Search for the cell housing the specified text and yield its (x, y) center coordinate. 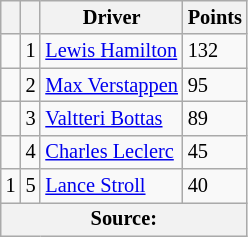
Lance Stroll (111, 186)
45 (215, 152)
Valtteri Bottas (111, 118)
95 (215, 85)
3 (31, 118)
Points (215, 17)
Charles Leclerc (111, 152)
Lewis Hamilton (111, 51)
40 (215, 186)
5 (31, 186)
Driver (111, 17)
Source: (124, 219)
4 (31, 152)
Max Verstappen (111, 85)
89 (215, 118)
132 (215, 51)
2 (31, 85)
